Identify which cell holds the provided text, then report its [x, y] central coordinate. 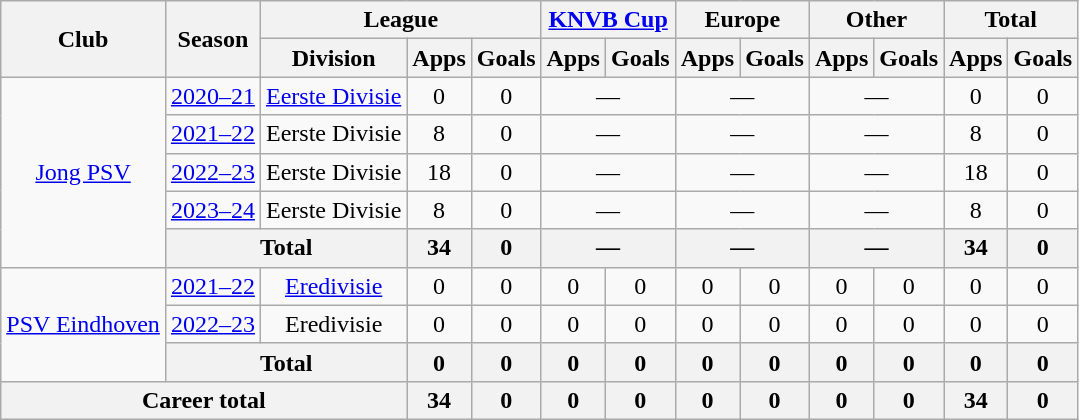
Europe [742, 20]
Other [876, 20]
Season [212, 39]
PSV Eindhoven [84, 324]
2023–24 [212, 210]
2020–21 [212, 96]
Division [333, 58]
Career total [204, 400]
League [400, 20]
Club [84, 39]
Jong PSV [84, 172]
KNVB Cup [608, 20]
